Find where the given text appears and provide that cell's center as [X, Y] coordinate. 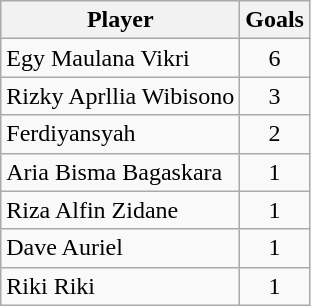
Egy Maulana Vikri [120, 58]
Player [120, 20]
Ferdiyansyah [120, 134]
Rizky Aprllia Wibisono [120, 96]
3 [275, 96]
Aria Bisma Bagaskara [120, 172]
Riki Riki [120, 286]
Dave Auriel [120, 248]
Goals [275, 20]
2 [275, 134]
Riza Alfin Zidane [120, 210]
6 [275, 58]
